Provide the [X, Y] coordinate of the cell's center where the given text is located.  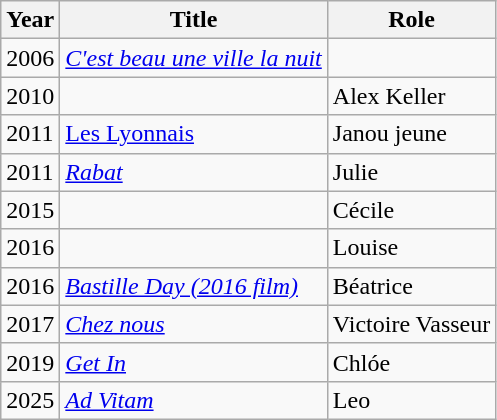
Victoire Vasseur [411, 324]
2010 [30, 96]
Year [30, 20]
Chlóe [411, 362]
2017 [30, 324]
2025 [30, 400]
2015 [30, 210]
Louise [411, 248]
Les Lyonnais [194, 134]
Julie [411, 172]
Ad Vitam [194, 400]
Rabat [194, 172]
Role [411, 20]
Title [194, 20]
Leo [411, 400]
C'est beau une ville la nuit [194, 58]
2006 [30, 58]
2019 [30, 362]
Béatrice [411, 286]
Cécile [411, 210]
Get In [194, 362]
Janou jeune [411, 134]
Chez nous [194, 324]
Alex Keller [411, 96]
Bastille Day (2016 film) [194, 286]
